Detect which cell encompasses the target text, then output its [X, Y] center coordinate. 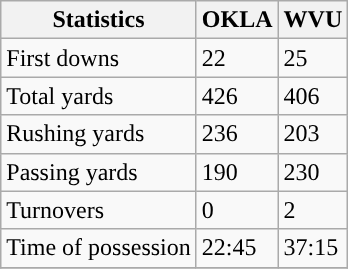
2 [313, 210]
Rushing yards [99, 134]
OKLA [237, 20]
22:45 [237, 248]
236 [237, 134]
22 [237, 58]
203 [313, 134]
426 [237, 96]
Time of possession [99, 248]
Total yards [99, 96]
25 [313, 58]
Passing yards [99, 172]
37:15 [313, 248]
Statistics [99, 20]
230 [313, 172]
Turnovers [99, 210]
WVU [313, 20]
406 [313, 96]
First downs [99, 58]
190 [237, 172]
0 [237, 210]
